For the text-containing cell, return its midpoint in [X, Y] coordinate format. 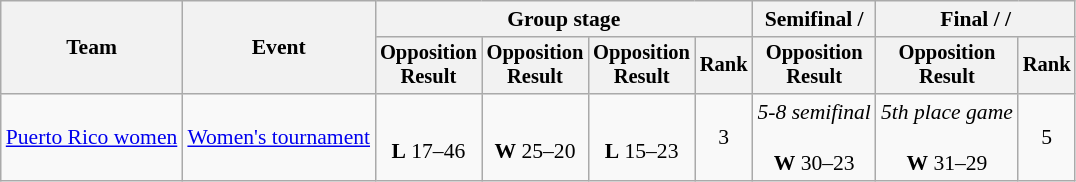
Group stage [564, 19]
L 15–23 [642, 138]
Semifinal / [814, 19]
Team [92, 48]
Puerto Rico women [92, 138]
Women's tournament [278, 138]
Event [278, 48]
5th place gameW 31–29 [947, 138]
3 [724, 138]
5-8 semifinalW 30–23 [814, 138]
L 17–46 [428, 138]
W 25–20 [536, 138]
Final / / [976, 19]
5 [1047, 138]
